Detect which cell encompasses the target text, then output its (X, Y) center coordinate. 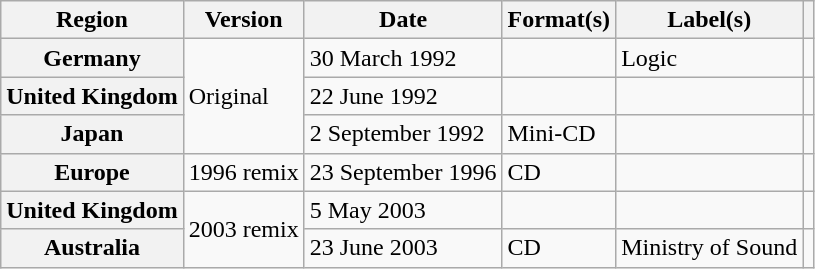
Germany (92, 58)
Format(s) (559, 20)
30 March 1992 (403, 58)
Mini-CD (559, 134)
22 June 1992 (403, 96)
2003 remix (244, 229)
2 September 1992 (403, 134)
1996 remix (244, 172)
Europe (92, 172)
Australia (92, 248)
Original (244, 96)
5 May 2003 (403, 210)
Japan (92, 134)
Logic (710, 58)
Date (403, 20)
23 June 2003 (403, 248)
Label(s) (710, 20)
Version (244, 20)
Ministry of Sound (710, 248)
Region (92, 20)
23 September 1996 (403, 172)
